Detect which cell encompasses the target text, then output its [x, y] center coordinate. 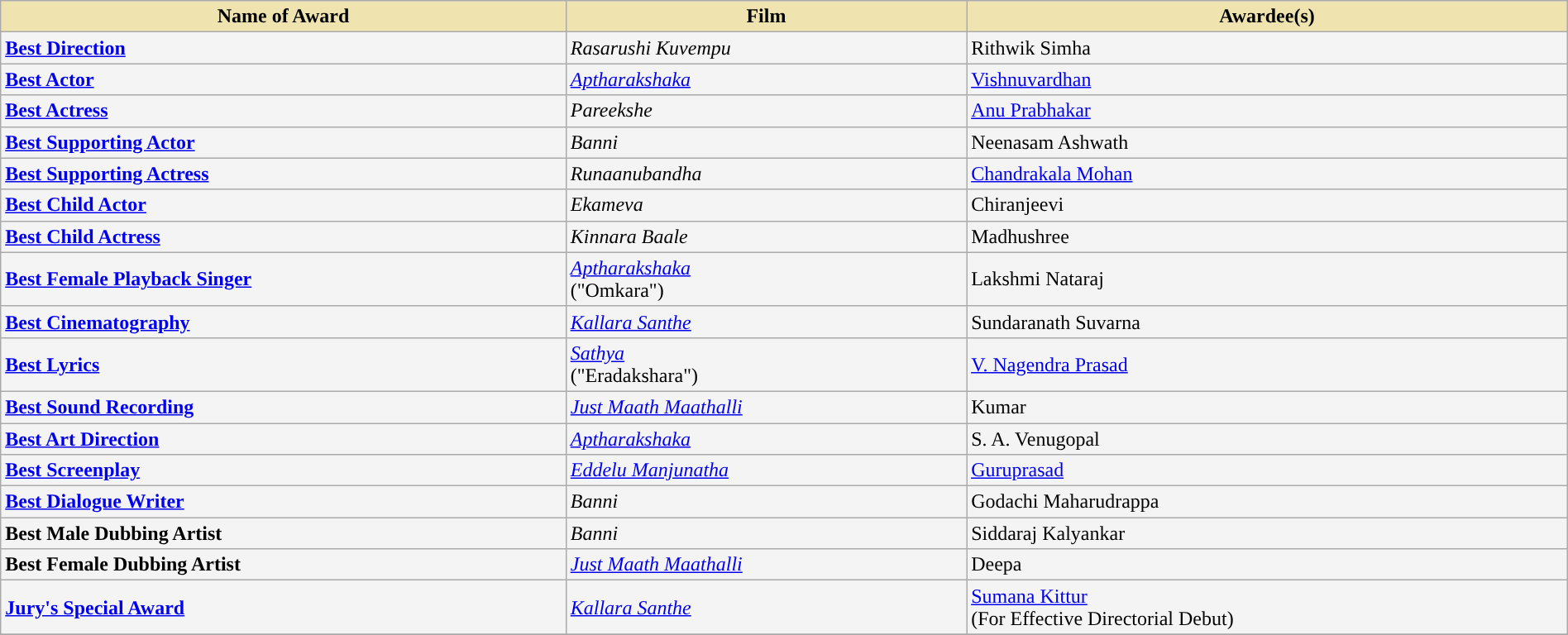
Best Child Actress [283, 236]
Aptharakshaka("Omkara") [766, 279]
Jury's Special Award [283, 607]
Name of Award [283, 17]
Chiranjeevi [1267, 205]
Rasarushi Kuvempu [766, 48]
Best Direction [283, 48]
Chandrakala Mohan [1267, 174]
Kumar [1267, 407]
Best Actress [283, 111]
Madhushree [1267, 236]
Best Supporting Actress [283, 174]
Best Child Actor [283, 205]
Sundaranath Suvarna [1267, 322]
Sathya("Eradakshara") [766, 364]
Best Art Direction [283, 439]
Film [766, 17]
Neenasam Ashwath [1267, 142]
Lakshmi Nataraj [1267, 279]
Anu Prabhakar [1267, 111]
Best Female Dubbing Artist [283, 565]
Best Sound Recording [283, 407]
Best Female Playback Singer [283, 279]
Best Screenplay [283, 470]
Sumana Kittur(For Effective Directorial Debut) [1267, 607]
Eddelu Manjunatha [766, 470]
Siddaraj Kalyankar [1267, 533]
Best Actor [283, 79]
Runaanubandha [766, 174]
Deepa [1267, 565]
S. A. Venugopal [1267, 439]
V. Nagendra Prasad [1267, 364]
Vishnuvardhan [1267, 79]
Best Male Dubbing Artist [283, 533]
Pareekshe [766, 111]
Best Lyrics [283, 364]
Awardee(s) [1267, 17]
Godachi Maharudrappa [1267, 502]
Best Supporting Actor [283, 142]
Guruprasad [1267, 470]
Best Cinematography [283, 322]
Kinnara Baale [766, 236]
Best Dialogue Writer [283, 502]
Rithwik Simha [1267, 48]
Ekameva [766, 205]
